Identify which cell holds the provided text, then report its (x, y) central coordinate. 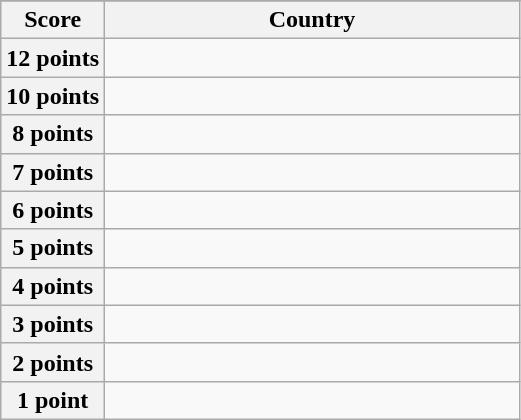
8 points (53, 134)
1 point (53, 400)
3 points (53, 324)
2 points (53, 362)
4 points (53, 286)
6 points (53, 210)
5 points (53, 248)
7 points (53, 172)
Country (312, 20)
10 points (53, 96)
12 points (53, 58)
Score (53, 20)
